Search for the cell housing the specified text and yield its (X, Y) center coordinate. 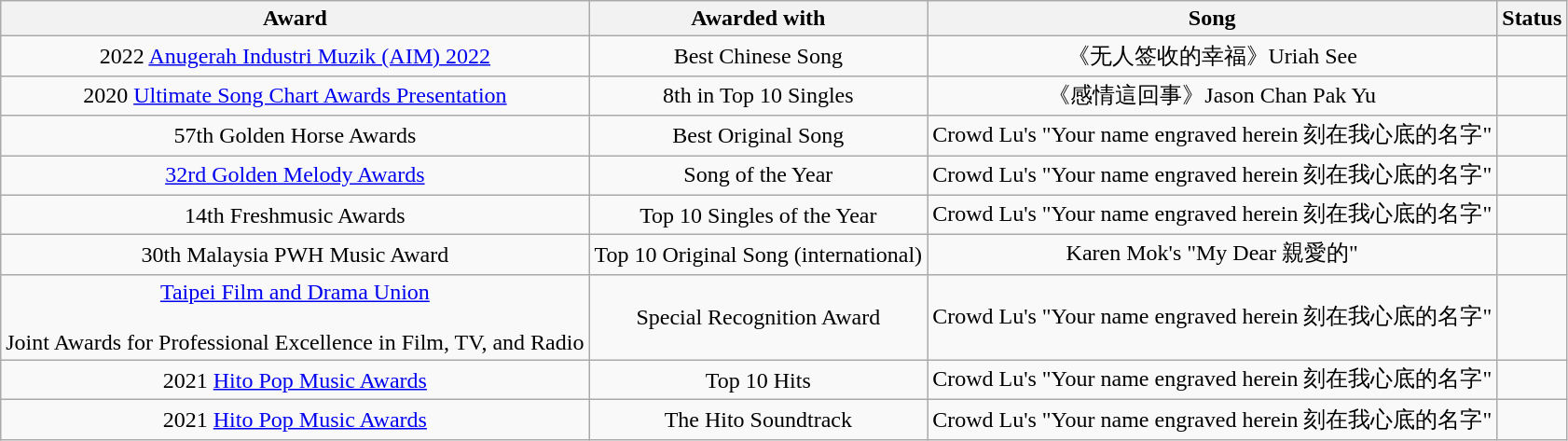
Karen Mok's "My Dear 親愛的" (1212, 255)
Awarded with (759, 19)
2020 Ultimate Song Chart Awards Presentation (295, 95)
《无人签收的幸福》Uriah See (1212, 56)
32rd Golden Melody Awards (295, 175)
Best Original Song (759, 136)
Special Recognition Award (759, 317)
Status (1533, 19)
2022 Anugerah Industri Muzik (AIM) 2022 (295, 56)
Taipei Film and Drama Union Joint Awards for Professional Excellence in Film, TV, and Radio (295, 317)
The Hito Soundtrack (759, 420)
《感情這回事》Jason Chan Pak Yu (1212, 95)
Best Chinese Song (759, 56)
14th Freshmusic Awards (295, 214)
Award (295, 19)
Song (1212, 19)
8th in Top 10 Singles (759, 95)
Top 10 Original Song (international) (759, 255)
Top 10 Hits (759, 380)
Top 10 Singles of the Year (759, 214)
57th Golden Horse Awards (295, 136)
30th Malaysia PWH Music Award (295, 255)
Song of the Year (759, 175)
